Return [x, y] of the center of cell containing provided text 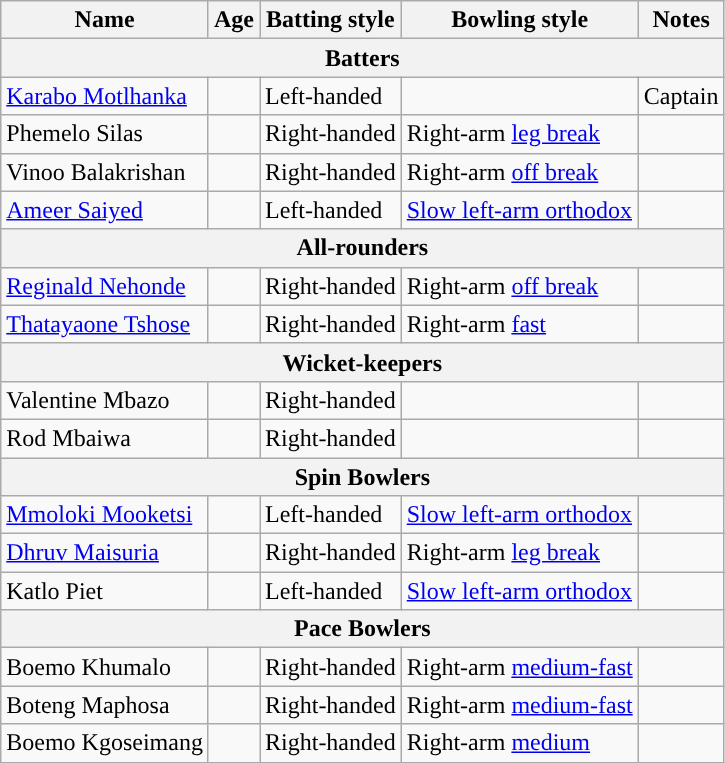
Reginald Nehonde [105, 286]
Captain [681, 96]
Batting style [331, 20]
Pace Bowlers [362, 629]
Mmoloki Mooketsi [105, 515]
Ameer Saiyed [105, 210]
Boemo Khumalo [105, 667]
Phemelo Silas [105, 134]
Batters [362, 58]
Karabo Motlhanka [105, 96]
All-rounders [362, 248]
Boemo Kgoseimang [105, 743]
Vinoo Balakrishan [105, 172]
Bowling style [520, 20]
Dhruv Maisuria [105, 553]
Valentine Mbazo [105, 400]
Spin Bowlers [362, 477]
Name [105, 20]
Age [234, 20]
Boteng Maphosa [105, 705]
Right-arm fast [520, 324]
Rod Mbaiwa [105, 438]
Wicket-keepers [362, 362]
Right-arm medium [520, 743]
Notes [681, 20]
Thatayaone Tshose [105, 324]
Katlo Piet [105, 591]
